Detect which cell encompasses the target text, then output its [X, Y] center coordinate. 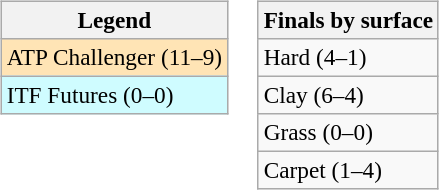
Legend [114, 20]
ITF Futures (0–0) [114, 95]
Finals by surface [348, 20]
ATP Challenger (11–9) [114, 57]
Clay (6–4) [348, 95]
Carpet (1–4) [348, 171]
Grass (0–0) [348, 133]
Hard (4–1) [348, 57]
